Provide the (X, Y) coordinate of the cell's center where the given text is located.  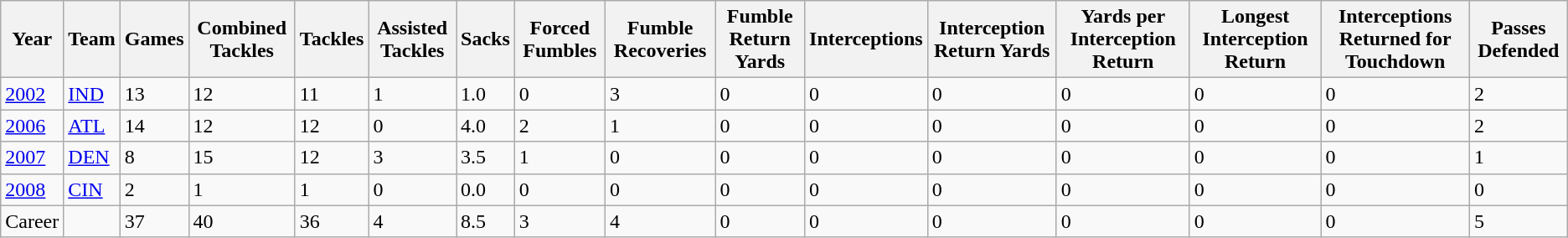
13 (154, 94)
8 (154, 158)
Games (154, 39)
2002 (32, 94)
Fumble Recoveries (660, 39)
Tackles (332, 39)
3.5 (486, 158)
Passes Defended (1518, 39)
Fumble Return Yards (761, 39)
1.0 (486, 94)
IND (92, 94)
2007 (32, 158)
Interception Return Yards (992, 39)
Sacks (486, 39)
36 (332, 221)
CIN (92, 189)
Year (32, 39)
14 (154, 126)
8.5 (486, 221)
Forced Fumbles (560, 39)
2008 (32, 189)
40 (241, 221)
Interceptions Returned for Touchdown (1395, 39)
37 (154, 221)
Combined Tackles (241, 39)
Assisted Tackles (412, 39)
Longest Interception Return (1255, 39)
ATL (92, 126)
Career (32, 221)
Interceptions (866, 39)
Yards per Interception Return (1122, 39)
11 (332, 94)
5 (1518, 221)
15 (241, 158)
0.0 (486, 189)
4.0 (486, 126)
Team (92, 39)
2006 (32, 126)
DEN (92, 158)
